Extract the [X, Y] coordinate from the center of the cell holding the provided text.  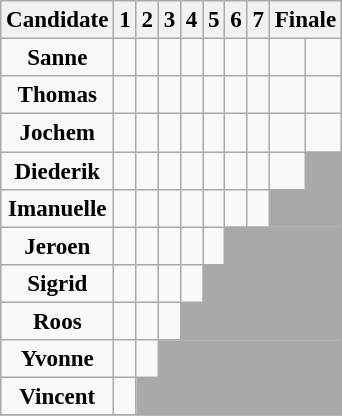
Candidate [58, 20]
Imanuelle [58, 209]
Diederik [58, 171]
Sanne [58, 58]
Finale [305, 20]
5 [214, 20]
3 [169, 20]
6 [236, 20]
1 [125, 20]
Thomas [58, 95]
Jeroen [58, 246]
Vincent [58, 397]
4 [192, 20]
Jochem [58, 133]
7 [258, 20]
Roos [58, 322]
Yvonne [58, 359]
Sigrid [58, 284]
2 [147, 20]
